Identify which cell holds the provided text, then report its [x, y] central coordinate. 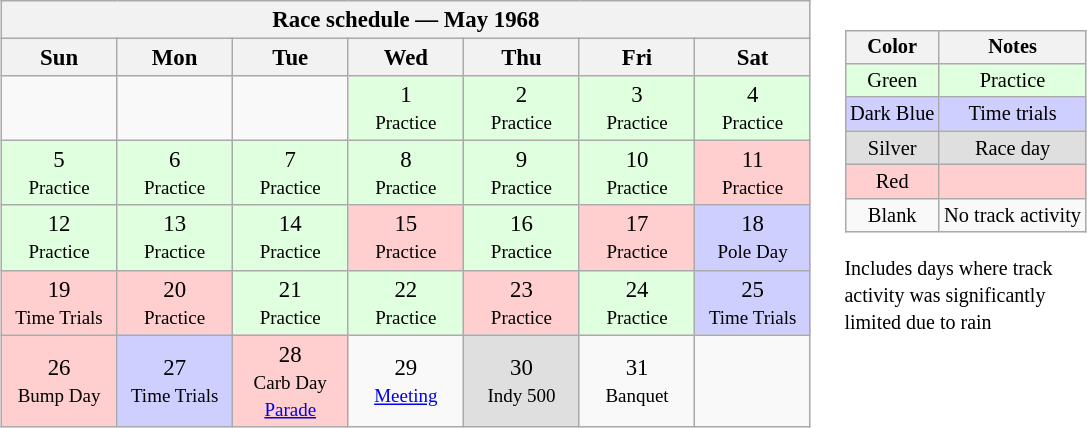
Time trials [1012, 114]
5Practice [59, 174]
15Practice [406, 238]
8Practice [406, 174]
24Practice [637, 302]
16Practice [522, 238]
Practice [1012, 81]
Thu [522, 58]
27Time Trials [175, 381]
Silver [892, 148]
17Practice [637, 238]
Green [892, 81]
14Practice [290, 238]
Color [892, 47]
Sat [753, 58]
13Practice [175, 238]
Red [892, 182]
18Pole Day [753, 238]
Blank [892, 215]
21Practice [290, 302]
28Carb DayParade [290, 381]
Race day [1012, 148]
6Practice [175, 174]
12Practice [59, 238]
1Practice [406, 108]
Race schedule — May 1968 [406, 20]
31Banquet [637, 381]
Wed [406, 58]
25Time Trials [753, 302]
Fri [637, 58]
19Time Trials [59, 302]
Sun [59, 58]
4Practice [753, 108]
Tue [290, 58]
30Indy 500 [522, 381]
11Practice [753, 174]
9Practice [522, 174]
3Practice [637, 108]
Mon [175, 58]
20Practice [175, 302]
Notes [1012, 47]
7Practice [290, 174]
29Meeting [406, 381]
Dark Blue [892, 114]
26Bump Day [59, 381]
10Practice [637, 174]
2Practice [522, 108]
No track activity [1012, 215]
22Practice [406, 302]
23Practice [522, 302]
